Output the (X, Y) coordinate of the center of the cell containing the given text.  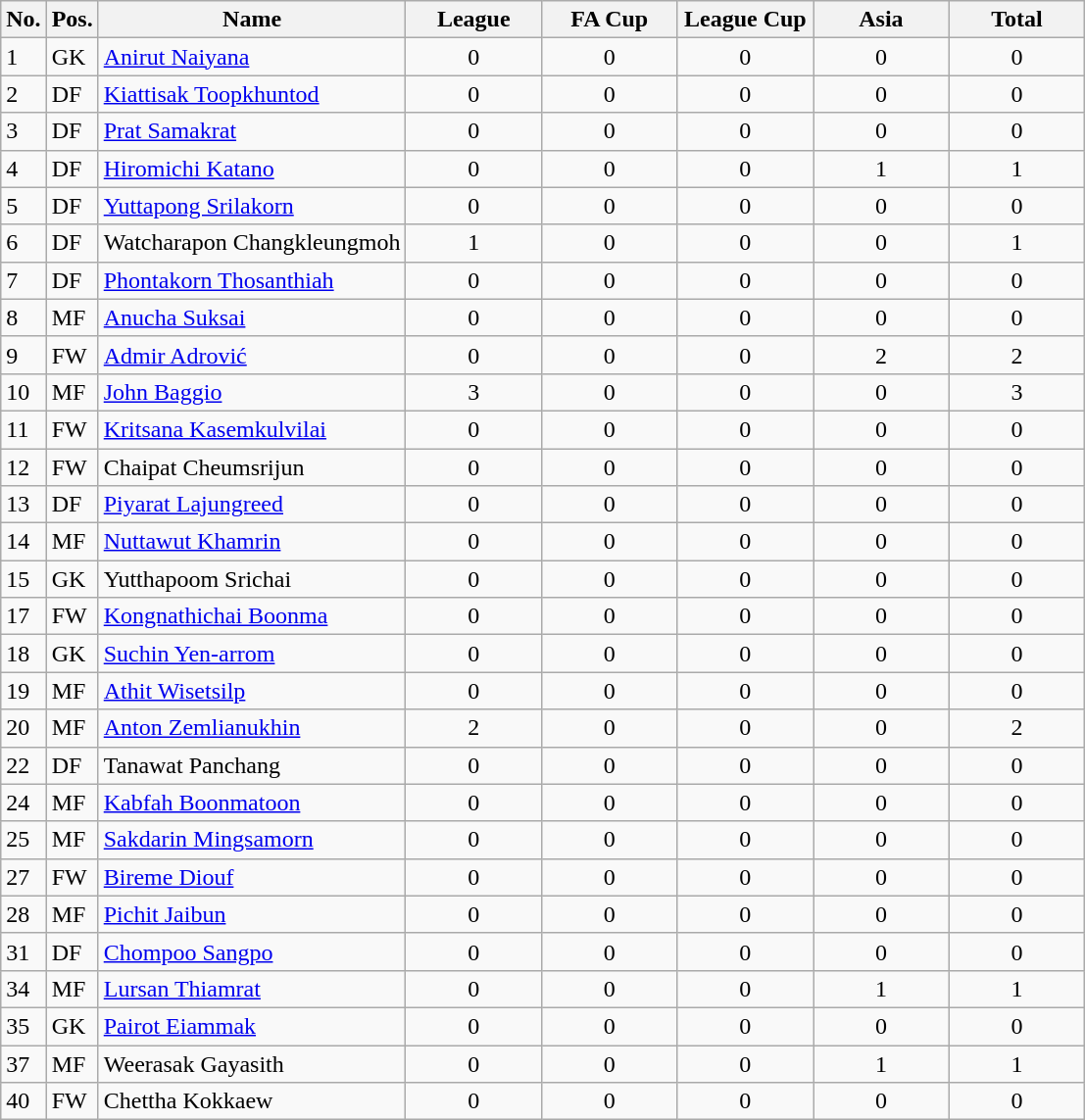
Yutthapoom Srichai (252, 579)
Athit Wisetsilp (252, 691)
27 (24, 877)
31 (24, 951)
35 (24, 1026)
6 (24, 243)
Kongnathichai Boonma (252, 616)
15 (24, 579)
Anton Zemlianukhin (252, 728)
9 (24, 355)
Anucha Suksai (252, 317)
Lursan Thiamrat (252, 989)
Pairot Eiammak (252, 1026)
Kiattisak Toopkhuntod (252, 94)
Asia (882, 20)
Yuttapong Srilakorn (252, 206)
8 (24, 317)
20 (24, 728)
11 (24, 429)
24 (24, 803)
FA Cup (610, 20)
League (474, 20)
Sakdarin Mingsamorn (252, 840)
Bireme Diouf (252, 877)
Chompoo Sangpo (252, 951)
12 (24, 467)
Suchin Yen-arrom (252, 654)
18 (24, 654)
Kabfah Boonmatoon (252, 803)
5 (24, 206)
Watcharapon Changkleungmoh (252, 243)
22 (24, 765)
19 (24, 691)
4 (24, 169)
14 (24, 542)
Tanawat Panchang (252, 765)
Pichit Jaibun (252, 914)
17 (24, 616)
7 (24, 280)
Phontakorn Thosanthiah (252, 280)
25 (24, 840)
Nuttawut Khamrin (252, 542)
Piyarat Lajungreed (252, 505)
Admir Adrović (252, 355)
10 (24, 392)
John Baggio (252, 392)
Anirut Naiyana (252, 57)
Name (252, 20)
Prat Samakrat (252, 131)
Hiromichi Katano (252, 169)
40 (24, 1101)
13 (24, 505)
Chaipat Cheumsrijun (252, 467)
34 (24, 989)
Pos. (73, 20)
No. (24, 20)
Weerasak Gayasith (252, 1063)
Chettha Kokkaew (252, 1101)
28 (24, 914)
37 (24, 1063)
League Cup (745, 20)
Total (1017, 20)
Kritsana Kasemkulvilai (252, 429)
